Return the (x, y) coordinate for the center point of the cell that contains the specified text.  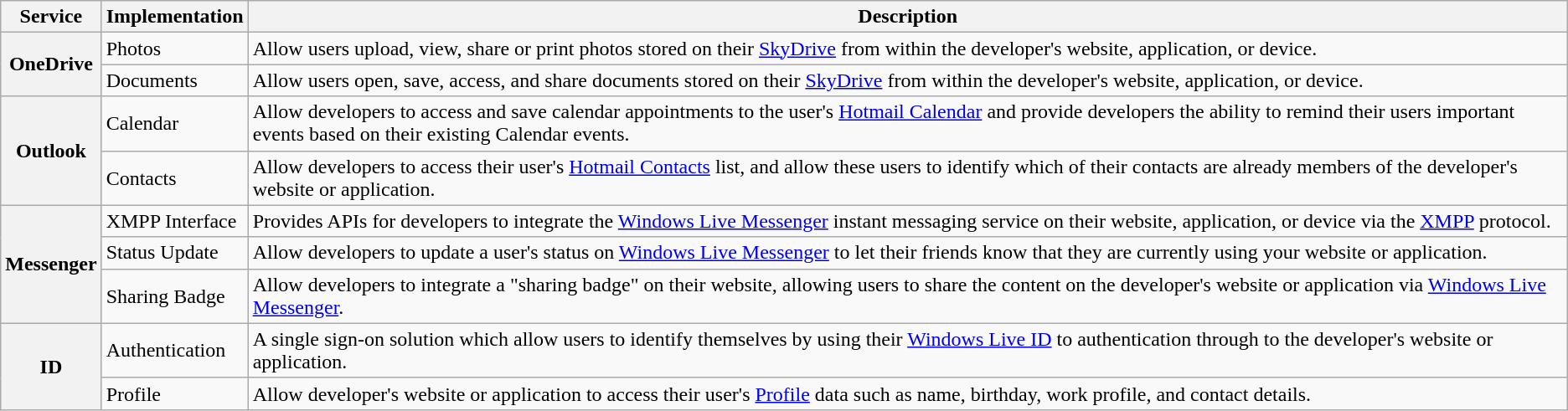
Outlook (51, 151)
Allow users open, save, access, and share documents stored on their SkyDrive from within the developer's website, application, or device. (908, 80)
Sharing Badge (174, 296)
Allow developer's website or application to access their user's Profile data such as name, birthday, work profile, and contact details. (908, 393)
Messenger (51, 265)
Documents (174, 80)
Photos (174, 49)
Service (51, 17)
Authentication (174, 350)
Implementation (174, 17)
Profile (174, 393)
OneDrive (51, 64)
XMPP Interface (174, 221)
Description (908, 17)
ID (51, 367)
Status Update (174, 253)
Calendar (174, 124)
Contacts (174, 177)
Allow users upload, view, share or print photos stored on their SkyDrive from within the developer's website, application, or device. (908, 49)
